For the text-containing cell, return its midpoint in [x, y] coordinate format. 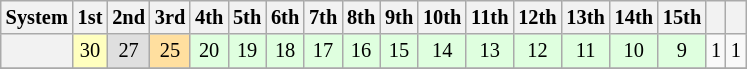
19 [247, 51]
27 [128, 51]
6th [285, 17]
11th [490, 17]
10 [634, 51]
3rd [170, 17]
1st [90, 17]
9 [682, 51]
5th [247, 17]
25 [170, 51]
8th [361, 17]
10th [442, 17]
14 [442, 51]
11 [585, 51]
14th [634, 17]
2nd [128, 17]
18 [285, 51]
12 [537, 51]
30 [90, 51]
15 [399, 51]
System [37, 17]
4th [209, 17]
16 [361, 51]
9th [399, 17]
13 [490, 51]
13th [585, 17]
17 [323, 51]
20 [209, 51]
15th [682, 17]
12th [537, 17]
7th [323, 17]
